Return [x, y] of the center of cell containing provided text 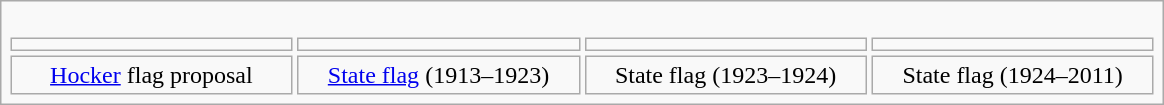
State flag (1924–2011) [1012, 75]
Hocker flag proposal State flag (1913–1923) State flag (1923–1924) State flag (1924–2011) [582, 53]
State flag (1913–1923) [438, 75]
Hocker flag proposal [152, 75]
State flag (1923–1924) [726, 75]
